For the text-containing cell, return its midpoint in [x, y] coordinate format. 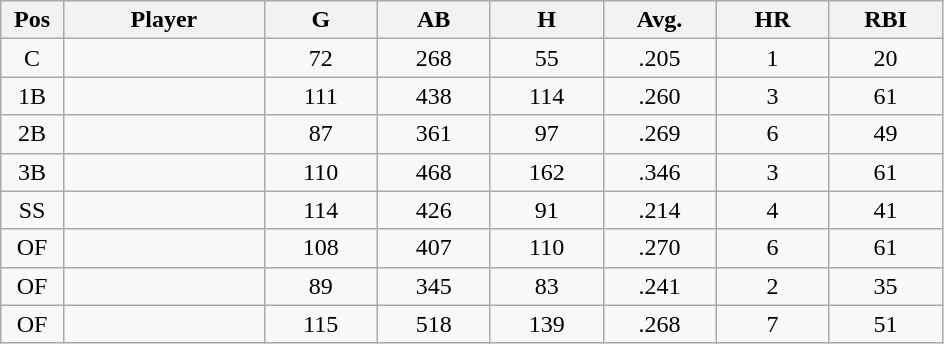
139 [546, 324]
7 [772, 324]
162 [546, 172]
.241 [660, 286]
407 [434, 248]
2B [32, 134]
HR [772, 20]
87 [320, 134]
.260 [660, 96]
.214 [660, 210]
C [32, 58]
.268 [660, 324]
.269 [660, 134]
49 [886, 134]
55 [546, 58]
426 [434, 210]
G [320, 20]
97 [546, 134]
518 [434, 324]
51 [886, 324]
1B [32, 96]
41 [886, 210]
Pos [32, 20]
.205 [660, 58]
91 [546, 210]
83 [546, 286]
115 [320, 324]
108 [320, 248]
1 [772, 58]
268 [434, 58]
35 [886, 286]
3B [32, 172]
RBI [886, 20]
89 [320, 286]
111 [320, 96]
AB [434, 20]
345 [434, 286]
.346 [660, 172]
20 [886, 58]
438 [434, 96]
SS [32, 210]
72 [320, 58]
Player [164, 20]
2 [772, 286]
468 [434, 172]
Avg. [660, 20]
.270 [660, 248]
361 [434, 134]
H [546, 20]
4 [772, 210]
